Provide the [x, y] coordinate of the cell's center where the given text is located.  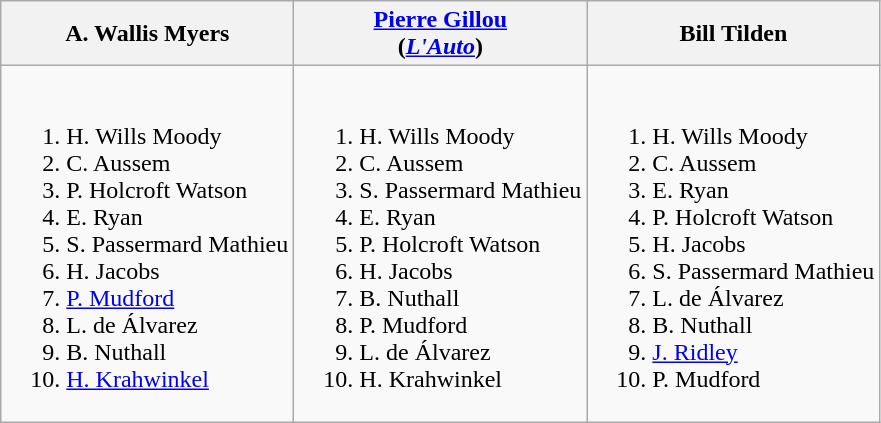
H. Wills Moody C. Aussem E. Ryan P. Holcroft Watson H. Jacobs S. Passermard Mathieu L. de Álvarez B. Nuthall J. Ridley P. Mudford [734, 244]
H. Wills Moody C. Aussem S. Passermard Mathieu E. Ryan P. Holcroft Watson H. Jacobs B. Nuthall P. Mudford L. de Álvarez H. Krahwinkel [440, 244]
Bill Tilden [734, 34]
A. Wallis Myers [148, 34]
H. Wills Moody C. Aussem P. Holcroft Watson E. Ryan S. Passermard Mathieu H. Jacobs P. Mudford L. de Álvarez B. Nuthall H. Krahwinkel [148, 244]
Pierre Gillou(L'Auto) [440, 34]
